From the cell containing the given text, extract its center point as (X, Y) coordinate. 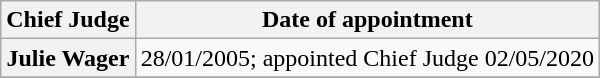
Date of appointment (367, 20)
Chief Judge (68, 20)
Julie Wager (68, 58)
28/01/2005; appointed Chief Judge 02/05/2020 (367, 58)
